Locate the cell with the specified text and output its [x, y] center coordinate. 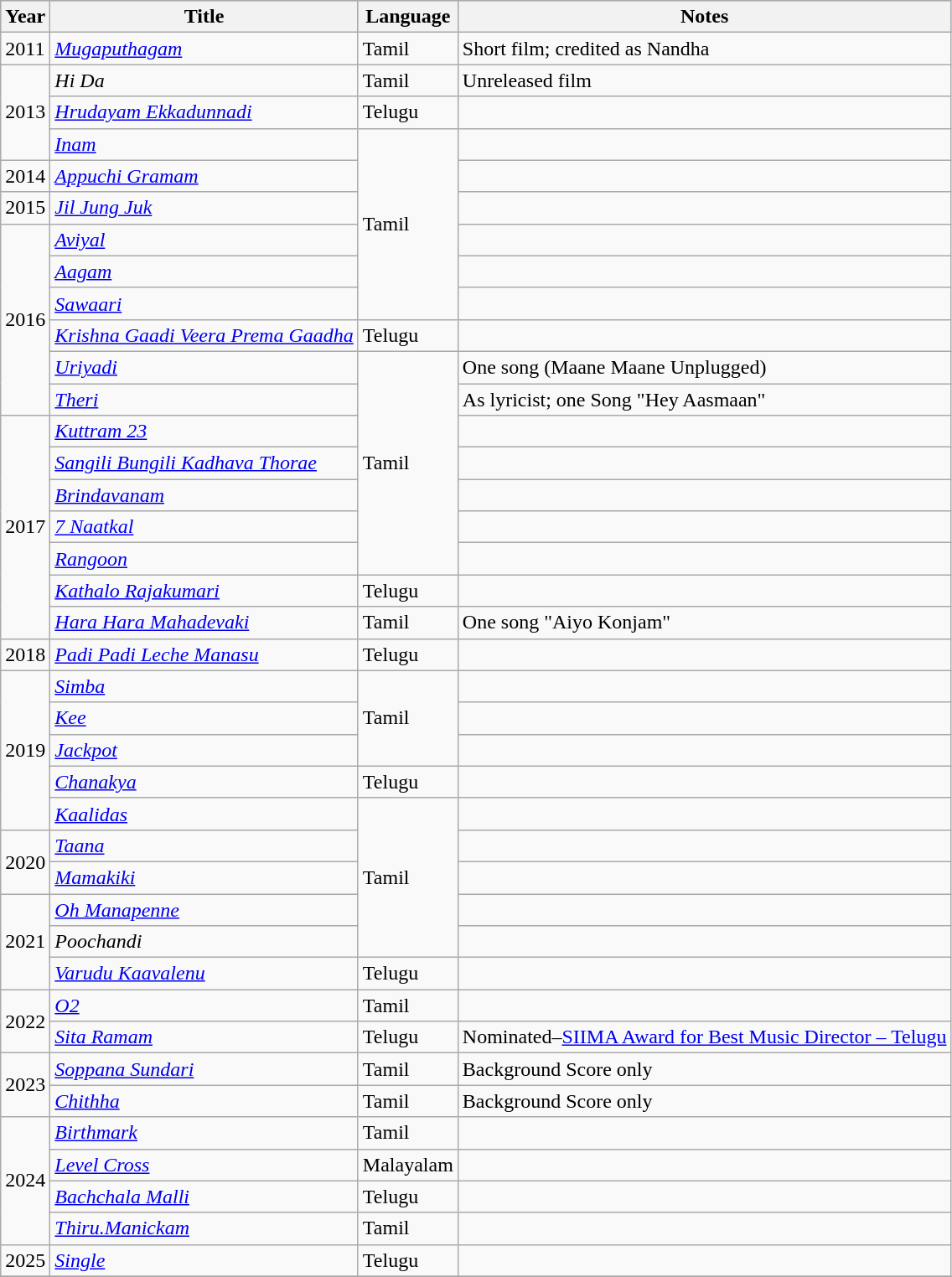
Simba [204, 686]
Taana [204, 845]
2016 [25, 319]
Inam [204, 144]
2018 [25, 654]
Brindavanam [204, 495]
2011 [25, 49]
Theri [204, 400]
Kuttram 23 [204, 432]
Poochandi [204, 942]
2022 [25, 1021]
2015 [25, 208]
Chithha [204, 1101]
Malayalam [407, 1165]
Unreleased film [704, 80]
2021 [25, 941]
Appuchi Gramam [204, 176]
2024 [25, 1181]
Chanakya [204, 782]
Krishna Gaadi Veera Prema Gaadha [204, 335]
Thiru.Manickam [204, 1228]
Mugaputhagam [204, 49]
Language [407, 17]
Varudu Kaavalenu [204, 974]
Hara Hara Mahadevaki [204, 623]
2013 [25, 112]
Notes [704, 17]
O2 [204, 1006]
Padi Padi Leche Manasu [204, 654]
Sawaari [204, 303]
Soppana Sundari [204, 1069]
One song (Maane Maane Unplugged) [704, 367]
Uriyadi [204, 367]
2019 [25, 750]
Hi Da [204, 80]
Sangili Bungili Kadhava Thorae [204, 463]
Kathalo Rajakumari [204, 591]
Oh Manapenne [204, 909]
2023 [25, 1085]
Year [25, 17]
Aviyal [204, 240]
Birthmark [204, 1133]
Sita Ramam [204, 1037]
2020 [25, 861]
Jil Jung Juk [204, 208]
Kee [204, 718]
2017 [25, 527]
Jackpot [204, 750]
Aagam [204, 271]
Kaalidas [204, 814]
7 Naatkal [204, 527]
Single [204, 1260]
One song "Aiyo Konjam" [704, 623]
As lyricist; one Song "Hey Aasmaan" [704, 400]
Mamakiki [204, 877]
2025 [25, 1260]
Title [204, 17]
Bachchala Malli [204, 1197]
Level Cross [204, 1165]
Hrudayam Ekkadunnadi [204, 112]
Rangoon [204, 559]
2014 [25, 176]
Short film; credited as Nandha [704, 49]
Nominated–SIIMA Award for Best Music Director – Telugu [704, 1037]
